Locate the cell with the specified text and output its [x, y] center coordinate. 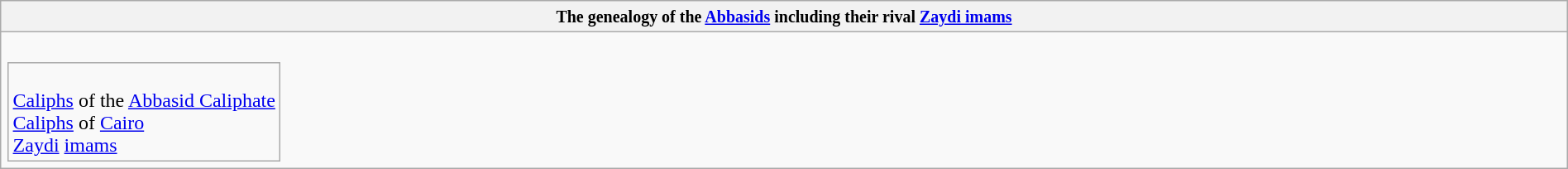
The genealogy of the Abbasids including their rival Zaydi imams [784, 17]
